Search for the cell housing the specified text and yield its (x, y) center coordinate. 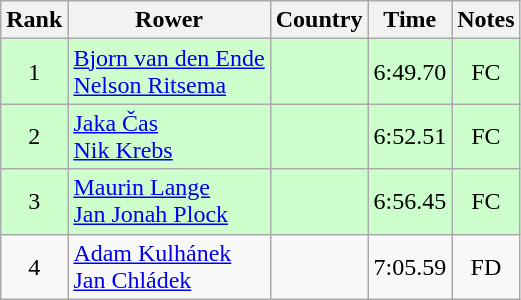
Country (319, 20)
Maurin LangeJan Jonah Plock (169, 202)
4 (34, 266)
7:05.59 (410, 266)
Rank (34, 20)
2 (34, 136)
Time (410, 20)
6:49.70 (410, 72)
Bjorn van den EndeNelson Ritsema (169, 72)
Notes (486, 20)
1 (34, 72)
6:52.51 (410, 136)
Rower (169, 20)
Jaka ČasNik Krebs (169, 136)
FD (486, 266)
6:56.45 (410, 202)
Adam KulhánekJan Chládek (169, 266)
3 (34, 202)
